Detect which cell encompasses the target text, then output its [x, y] center coordinate. 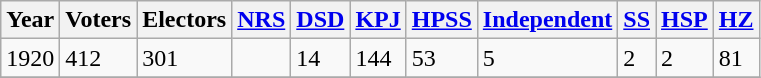
NRS [262, 20]
HSP [685, 20]
81 [736, 58]
HPSS [442, 20]
14 [320, 58]
Year [30, 20]
301 [184, 58]
Electors [184, 20]
HZ [736, 20]
Voters [98, 20]
144 [378, 58]
53 [442, 58]
KPJ [378, 20]
DSD [320, 20]
412 [98, 58]
Independent [547, 20]
5 [547, 58]
SS [637, 20]
1920 [30, 58]
